Return (X, Y) of the center of cell containing provided text 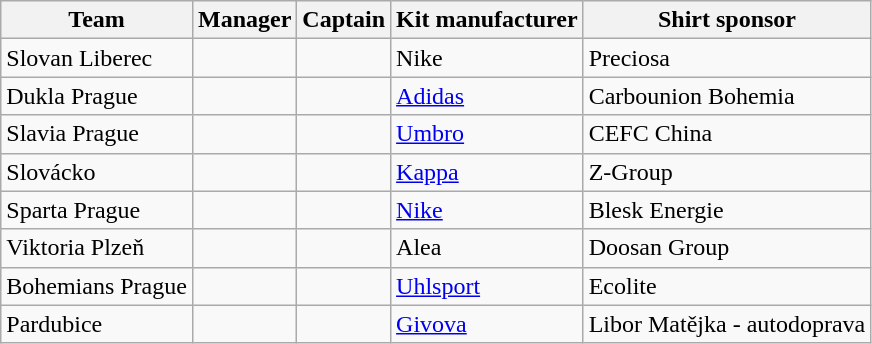
Dukla Prague (97, 96)
Blesk Energie (727, 210)
Preciosa (727, 58)
Bohemians Prague (97, 286)
Pardubice (97, 324)
Viktoria Plzeň (97, 248)
Sparta Prague (97, 210)
CEFC China (727, 134)
Alea (488, 248)
Captain (344, 20)
Doosan Group (727, 248)
Manager (244, 20)
Team (97, 20)
Kappa (488, 172)
Slavia Prague (97, 134)
Umbro (488, 134)
Givova (488, 324)
Libor Matějka - autodoprava (727, 324)
Shirt sponsor (727, 20)
Kit manufacturer (488, 20)
Adidas (488, 96)
Z-Group (727, 172)
Slovan Liberec (97, 58)
Ecolite (727, 286)
Uhlsport (488, 286)
Carbounion Bohemia (727, 96)
Slovácko (97, 172)
